Provide the (x, y) coordinate of the cell's center where the given text is located.  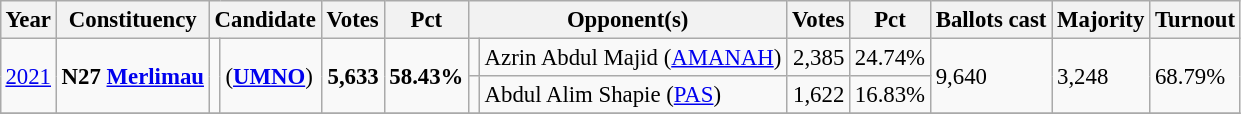
Ballots cast (990, 20)
68.79% (1196, 76)
(UMNO) (270, 76)
Candidate (265, 20)
9,640 (990, 76)
58.43% (426, 76)
Azrin Abdul Majid (AMANAH) (632, 57)
Constituency (132, 20)
1,622 (818, 95)
Year (28, 20)
2,385 (818, 57)
Abdul Alim Shapie (PAS) (632, 95)
Majority (1101, 20)
N27 Merlimau (132, 76)
16.83% (890, 95)
24.74% (890, 57)
2021 (28, 76)
5,633 (352, 76)
Turnout (1196, 20)
Opponent(s) (628, 20)
3,248 (1101, 76)
